Find where the given text appears and provide that cell's center as (X, Y) coordinate. 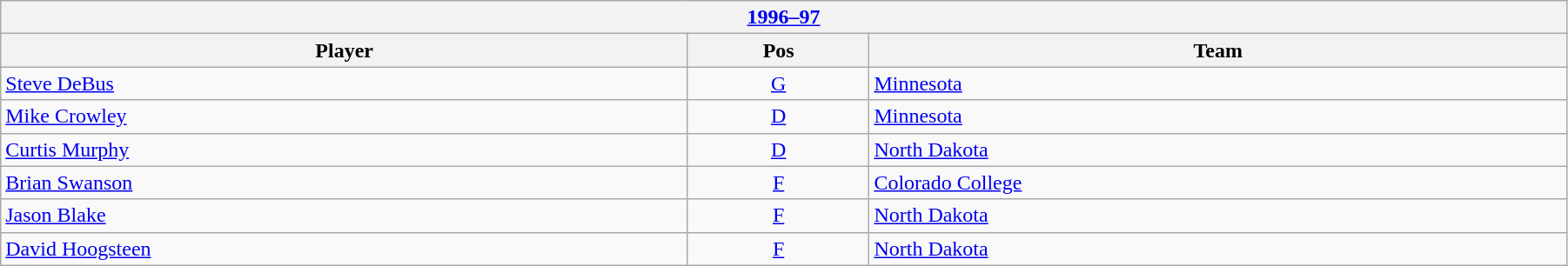
G (778, 83)
Colorado College (1218, 183)
Steve DeBus (345, 83)
Jason Blake (345, 216)
Curtis Murphy (345, 150)
Pos (778, 50)
Brian Swanson (345, 183)
1996–97 (784, 17)
Mike Crowley (345, 116)
Player (345, 50)
David Hoogsteen (345, 249)
Team (1218, 50)
